Find where the given text appears and provide that cell's center as [X, Y] coordinate. 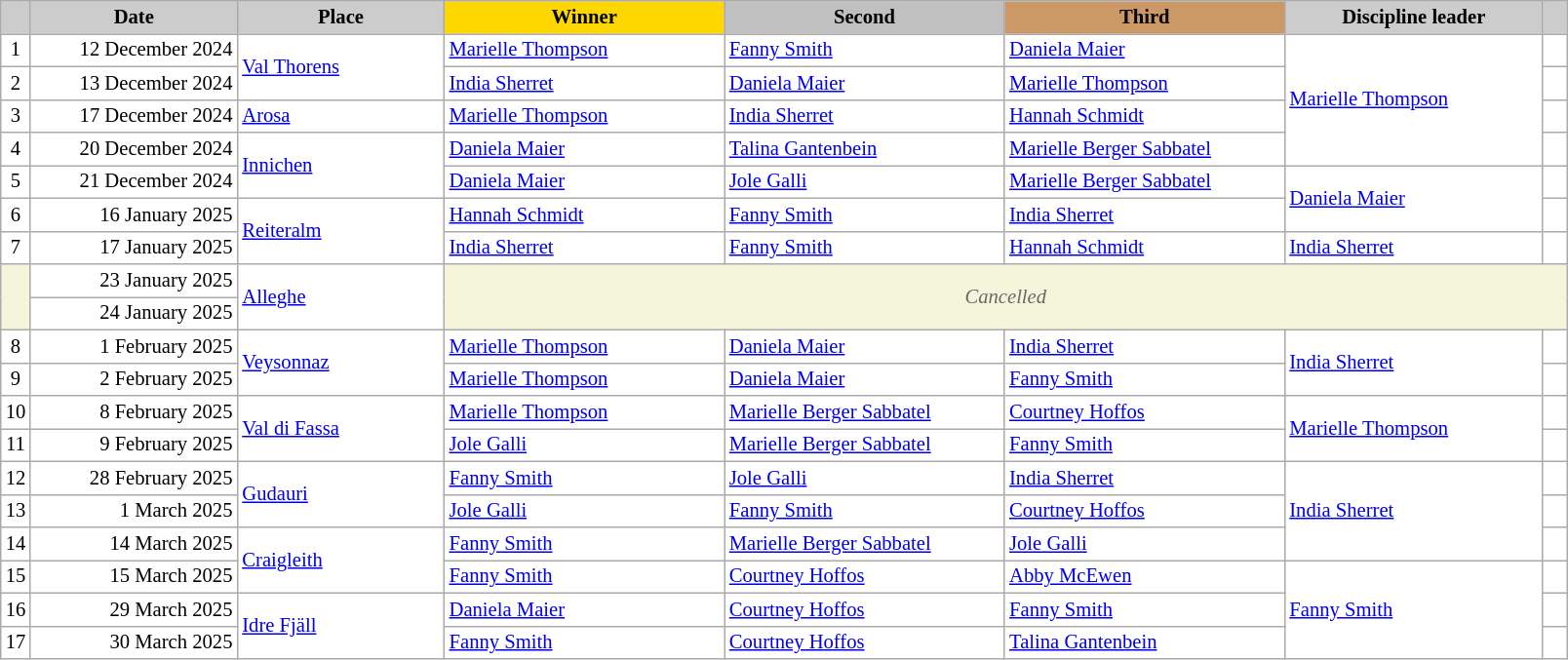
Winner [585, 17]
23 January 2025 [134, 280]
Alleghe [340, 296]
Innichen [340, 166]
30 March 2025 [134, 642]
24 January 2025 [134, 313]
Val Thorens [340, 66]
2 February 2025 [134, 379]
10 [16, 412]
1 February 2025 [134, 346]
Gudauri [340, 494]
Discipline leader [1414, 17]
Idre Fjäll [340, 626]
12 December 2024 [134, 50]
13 December 2024 [134, 83]
Veysonnaz [340, 363]
Craigleith [340, 560]
Arosa [340, 116]
2 [16, 83]
Place [340, 17]
8 February 2025 [134, 412]
Third [1145, 17]
Abby McEwen [1145, 576]
Reiteralm [340, 231]
9 [16, 379]
17 December 2024 [134, 116]
Date [134, 17]
15 March 2025 [134, 576]
3 [16, 116]
15 [16, 576]
6 [16, 214]
Cancelled [1006, 296]
20 December 2024 [134, 149]
4 [16, 149]
21 December 2024 [134, 181]
14 March 2025 [134, 543]
9 February 2025 [134, 445]
1 [16, 50]
29 March 2025 [134, 609]
16 [16, 609]
14 [16, 543]
8 [16, 346]
28 February 2025 [134, 478]
17 [16, 642]
17 January 2025 [134, 248]
1 March 2025 [134, 511]
Second [864, 17]
16 January 2025 [134, 214]
12 [16, 478]
Val di Fassa [340, 429]
13 [16, 511]
11 [16, 445]
5 [16, 181]
7 [16, 248]
